Determine the [X, Y] coordinate at the center of the cell enclosing the given text.  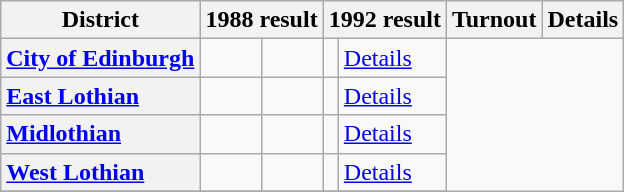
1988 result [262, 20]
City of Edinburgh [100, 58]
West Lothian [100, 172]
District [100, 20]
Midlothian [100, 134]
East Lothian [100, 96]
1992 result [384, 20]
Turnout [494, 20]
